Return [X, Y] of the center of cell containing provided text 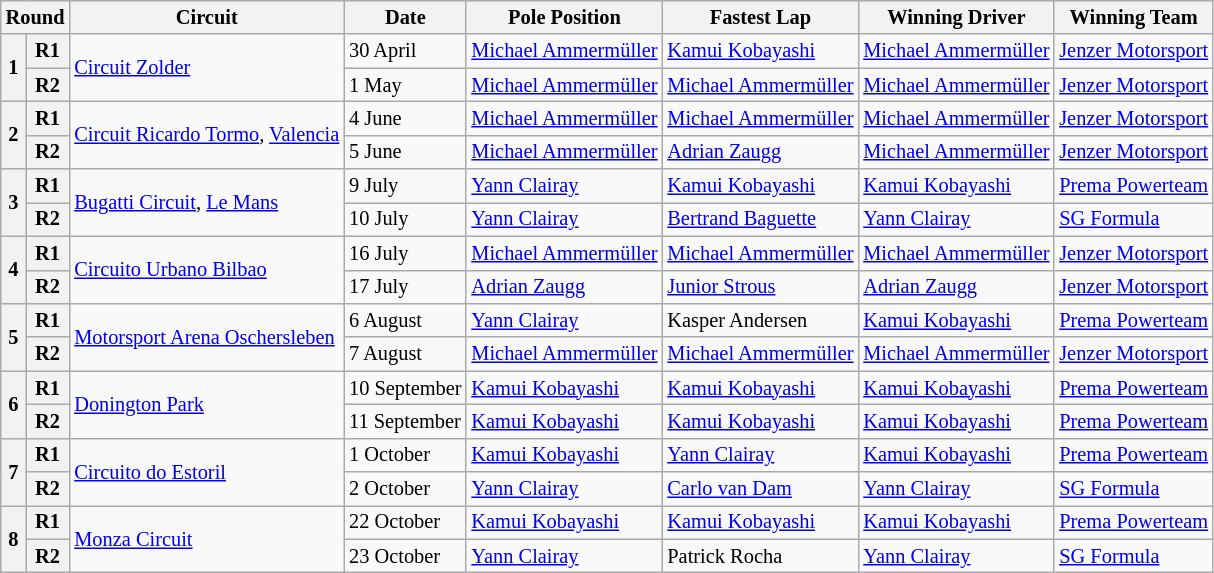
Bugatti Circuit, Le Mans [206, 202]
5 June [405, 152]
6 [14, 404]
Bertrand Baguette [760, 219]
Winning Team [1134, 17]
Pole Position [564, 17]
10 September [405, 388]
9 July [405, 186]
Junior Strous [760, 287]
8 [14, 538]
1 October [405, 455]
6 August [405, 320]
3 [14, 202]
Patrick Rocha [760, 556]
30 April [405, 51]
10 July [405, 219]
1 [14, 68]
2 [14, 134]
4 [14, 270]
Date [405, 17]
Motorsport Arena Oschersleben [206, 336]
Donington Park [206, 404]
7 [14, 472]
Circuito do Estoril [206, 472]
Winning Driver [956, 17]
2 October [405, 489]
4 June [405, 118]
Carlo van Dam [760, 489]
22 October [405, 522]
17 July [405, 287]
Monza Circuit [206, 538]
7 August [405, 354]
Circuit Ricardo Tormo, Valencia [206, 134]
5 [14, 336]
16 July [405, 253]
Circuit [206, 17]
23 October [405, 556]
11 September [405, 421]
Kasper Andersen [760, 320]
Round [36, 17]
Fastest Lap [760, 17]
1 May [405, 85]
Circuit Zolder [206, 68]
Circuito Urbano Bilbao [206, 270]
